Extract the [x, y] coordinate from the center of the cell holding the provided text.  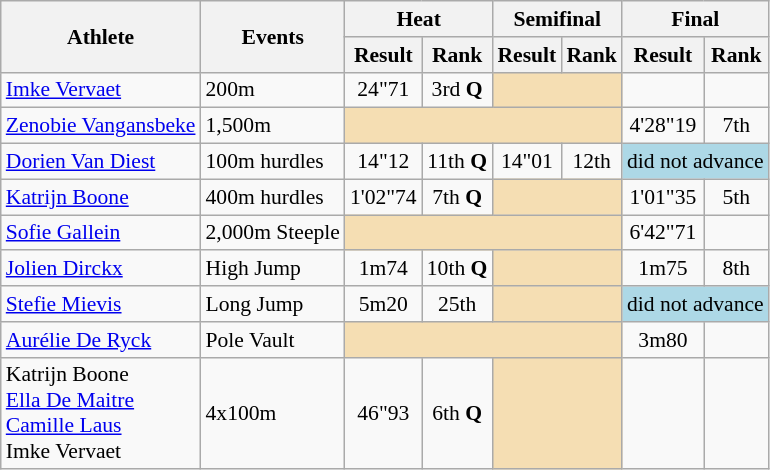
Events [273, 36]
Athlete [101, 36]
1,500m [273, 126]
12th [592, 162]
Stefie Mievis [101, 304]
Pole Vault [273, 340]
Final [696, 19]
14"01 [526, 162]
5th [736, 197]
1m74 [384, 269]
3m80 [663, 340]
Aurélie De Ryck [101, 340]
1m75 [663, 269]
Dorien Van Diest [101, 162]
1'02"74 [384, 197]
6'42"71 [663, 233]
200m [273, 90]
Sofie Gallein [101, 233]
2,000m Steeple [273, 233]
Imke Vervaet [101, 90]
6th Q [458, 413]
Heat [419, 19]
7th [736, 126]
14"12 [384, 162]
7th Q [458, 197]
10th Q [458, 269]
Katrijn Boone [101, 197]
46"93 [384, 413]
100m hurdles [273, 162]
400m hurdles [273, 197]
5m20 [384, 304]
24"71 [384, 90]
11th Q [458, 162]
Jolien Dirckx [101, 269]
8th [736, 269]
4x100m [273, 413]
4'28"19 [663, 126]
Katrijn BooneElla De MaitreCamille LausImke Vervaet [101, 413]
Zenobie Vangansbeke [101, 126]
High Jump [273, 269]
Semifinal [556, 19]
1'01"35 [663, 197]
25th [458, 304]
Long Jump [273, 304]
3rd Q [458, 90]
